Pinpoint the cell where the given text exists, returning its (X, Y) midpoint coordinate. 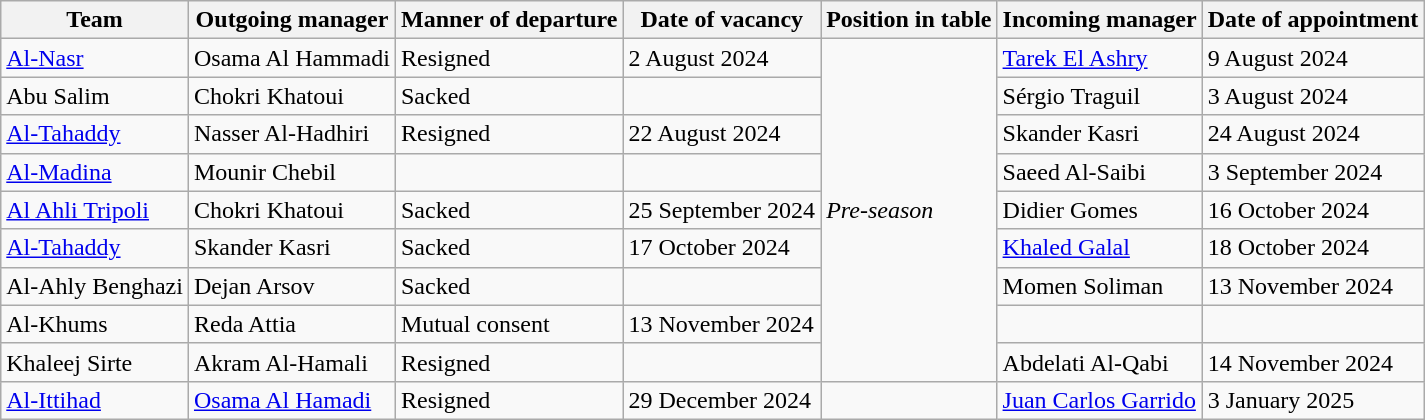
Juan Carlos Garrido (1100, 400)
Al-Nasr (95, 58)
3 August 2024 (1313, 96)
17 October 2024 (722, 248)
9 August 2024 (1313, 58)
Al Ahli Tripoli (95, 210)
Osama Al Hammadi (292, 58)
29 December 2024 (722, 400)
Date of appointment (1313, 20)
Sérgio Traguil (1100, 96)
Outgoing manager (292, 20)
18 October 2024 (1313, 248)
Osama Al Hamadi (292, 400)
14 November 2024 (1313, 362)
Al-Ittihad (95, 400)
Reda Attia (292, 324)
Saeed Al-Saibi (1100, 172)
25 September 2024 (722, 210)
Akram Al-Hamali (292, 362)
Abdelati Al-Qabi (1100, 362)
Incoming manager (1100, 20)
Momen Soliman (1100, 286)
Khaleej Sirte (95, 362)
22 August 2024 (722, 134)
Pre-season (909, 210)
Manner of departure (508, 20)
16 October 2024 (1313, 210)
2 August 2024 (722, 58)
Team (95, 20)
Mounir Chebil (292, 172)
Didier Gomes (1100, 210)
Dejan Arsov (292, 286)
Mutual consent (508, 324)
3 January 2025 (1313, 400)
Khaled Galal (1100, 248)
Abu Salim (95, 96)
Tarek El Ashry (1100, 58)
Nasser Al-Hadhiri (292, 134)
Al-Ahly Benghazi (95, 286)
Date of vacancy (722, 20)
3 September 2024 (1313, 172)
24 August 2024 (1313, 134)
Position in table (909, 20)
Al-Madina (95, 172)
Al-Khums (95, 324)
